Extract the [X, Y] coordinate from the center of the cell holding the provided text.  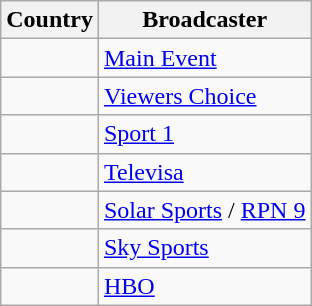
Sky Sports [204, 248]
HBO [204, 286]
Televisa [204, 172]
Main Event [204, 58]
Solar Sports / RPN 9 [204, 210]
Sport 1 [204, 134]
Viewers Choice [204, 96]
Country [50, 20]
Broadcaster [204, 20]
